Provide the (X, Y) coordinate of the cell's center where the given text is located.  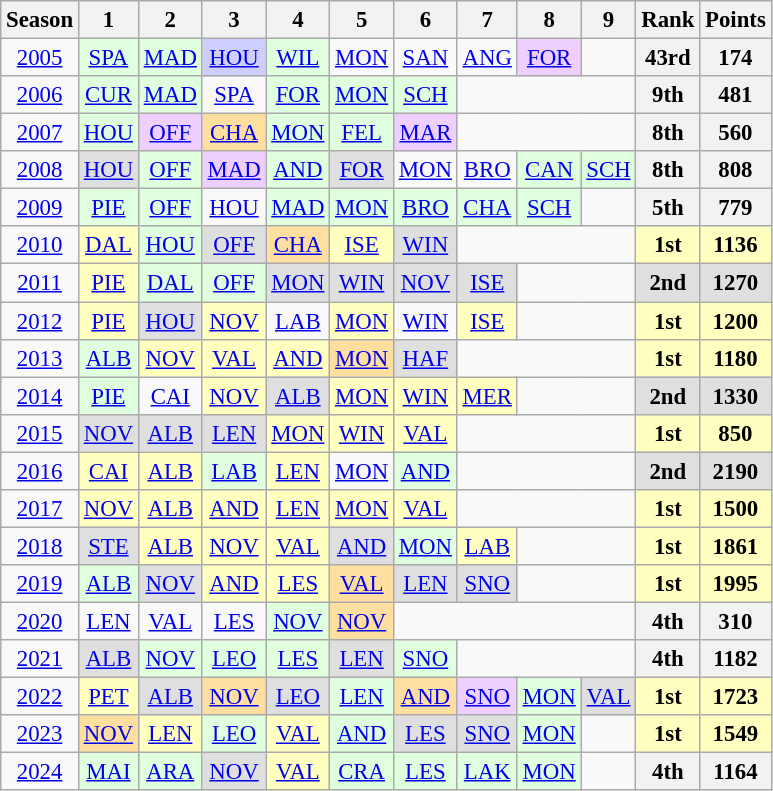
9 (608, 20)
174 (736, 58)
850 (736, 433)
1182 (736, 659)
2007 (40, 133)
1995 (736, 584)
5 (362, 20)
Points (736, 20)
2011 (40, 283)
MER (487, 396)
2016 (40, 471)
1180 (736, 358)
2010 (40, 245)
LAK (487, 772)
7 (487, 20)
CUR (108, 95)
1270 (736, 283)
8 (549, 20)
1861 (736, 546)
1 (108, 20)
CRA (362, 772)
2021 (40, 659)
43rd (668, 58)
1500 (736, 509)
STE (108, 546)
HAF (425, 358)
MAR (425, 133)
MAI (108, 772)
PET (108, 697)
2015 (40, 433)
ANG (487, 58)
Season (40, 20)
2024 (40, 772)
310 (736, 621)
2009 (40, 208)
CAN (549, 170)
2190 (736, 471)
Rank (668, 20)
779 (736, 208)
1136 (736, 245)
2005 (40, 58)
481 (736, 95)
FEL (362, 133)
2020 (40, 621)
2012 (40, 321)
2006 (40, 95)
1723 (736, 697)
808 (736, 170)
2014 (40, 396)
2023 (40, 734)
3 (234, 20)
SAN (425, 58)
1330 (736, 396)
ARA (170, 772)
2018 (40, 546)
1164 (736, 772)
2013 (40, 358)
2019 (40, 584)
6 (425, 20)
1549 (736, 734)
560 (736, 133)
9th (668, 95)
2 (170, 20)
2022 (40, 697)
WIL (298, 58)
2008 (40, 170)
5th (668, 208)
4 (298, 20)
2017 (40, 509)
1200 (736, 321)
